Determine the (x, y) coordinate at the center of the cell enclosing the given text.  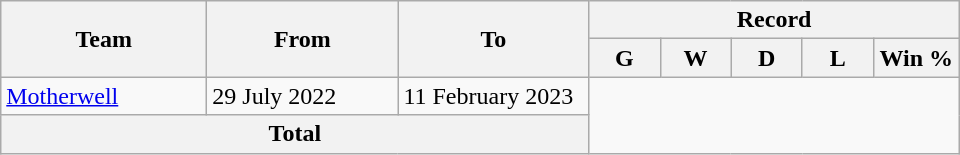
L (838, 58)
29 July 2022 (302, 96)
D (766, 58)
To (494, 39)
Win % (916, 58)
Motherwell (104, 96)
Total (295, 134)
W (696, 58)
Team (104, 39)
Record (774, 20)
11 February 2023 (494, 96)
G (624, 58)
From (302, 39)
